From the cell containing the given text, extract its center point as (X, Y) coordinate. 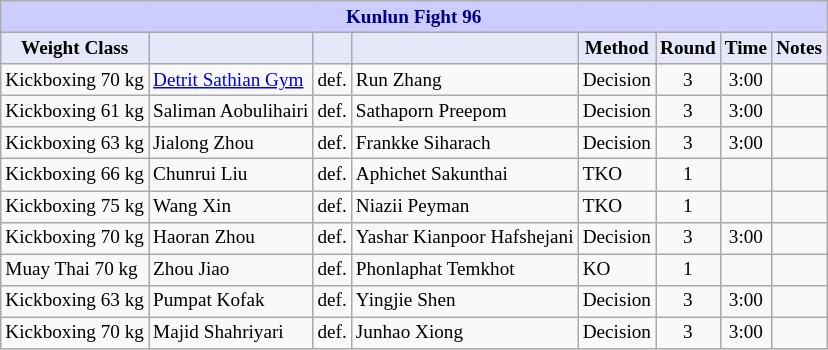
Frankke Siharach (464, 143)
Zhou Jiao (231, 270)
Junhao Xiong (464, 333)
Kickboxing 61 kg (75, 111)
Weight Class (75, 48)
Yingjie Shen (464, 301)
Majid Shahriyari (231, 333)
Chunrui Liu (231, 175)
Notes (800, 48)
Niazii Peyman (464, 206)
Run Zhang (464, 80)
Wang Xin (231, 206)
Haoran Zhou (231, 238)
Kunlun Fight 96 (414, 17)
Kickboxing 66 kg (75, 175)
Kickboxing 75 kg (75, 206)
Jialong Zhou (231, 143)
Time (746, 48)
Method (616, 48)
Round (688, 48)
Phonlaphat Temkhot (464, 270)
Pumpat Kofak (231, 301)
Saliman Aobulihairi (231, 111)
Yashar Kianpoor Hafshejani (464, 238)
Sathaporn Preepom (464, 111)
Muay Thai 70 kg (75, 270)
KO (616, 270)
Detrit Sathian Gym (231, 80)
Aphichet Sakunthai (464, 175)
